Identify which cell holds the provided text, then report its [x, y] central coordinate. 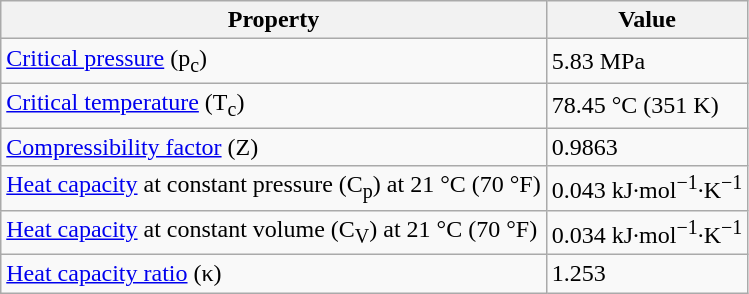
Value [647, 20]
0.034 kJ·mol−1·K−1 [647, 232]
Critical temperature (Tc) [274, 105]
Heat capacity at constant volume (CV) at 21 °C (70 °F) [274, 232]
Heat capacity ratio (κ) [274, 274]
0.043 kJ·mol−1·K−1 [647, 188]
Critical pressure (pc) [274, 61]
78.45 °C (351 K) [647, 105]
0.9863 [647, 147]
1.253 [647, 274]
Compressibility factor (Z) [274, 147]
5.83 MPa [647, 61]
Heat capacity at constant pressure (Cp) at 21 °C (70 °F) [274, 188]
Property [274, 20]
